Locate the cell with the specified text and output its (X, Y) center coordinate. 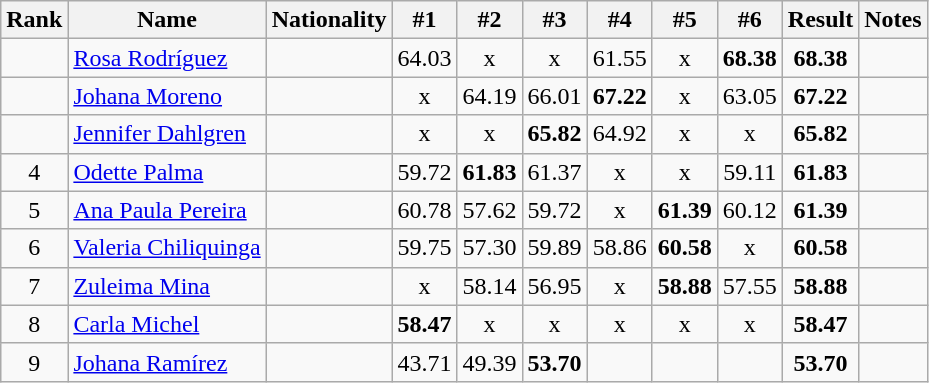
#4 (620, 20)
#3 (554, 20)
Carla Michel (167, 324)
66.01 (554, 96)
Nationality (329, 20)
60.78 (424, 210)
59.11 (750, 172)
57.55 (750, 286)
64.19 (490, 96)
43.71 (424, 362)
Odette Palma (167, 172)
60.12 (750, 210)
Valeria Chiliquinga (167, 248)
56.95 (554, 286)
Rosa Rodríguez (167, 58)
58.86 (620, 248)
Result (820, 20)
49.39 (490, 362)
59.89 (554, 248)
Rank (34, 20)
Jennifer Dahlgren (167, 134)
61.37 (554, 172)
57.30 (490, 248)
Johana Moreno (167, 96)
9 (34, 362)
#6 (750, 20)
Name (167, 20)
7 (34, 286)
Notes (893, 20)
5 (34, 210)
4 (34, 172)
63.05 (750, 96)
57.62 (490, 210)
#2 (490, 20)
61.55 (620, 58)
Johana Ramírez (167, 362)
64.92 (620, 134)
Zuleima Mina (167, 286)
#5 (684, 20)
8 (34, 324)
59.75 (424, 248)
58.14 (490, 286)
#1 (424, 20)
64.03 (424, 58)
6 (34, 248)
Ana Paula Pereira (167, 210)
